Pinpoint the cell where the given text exists, returning its (x, y) midpoint coordinate. 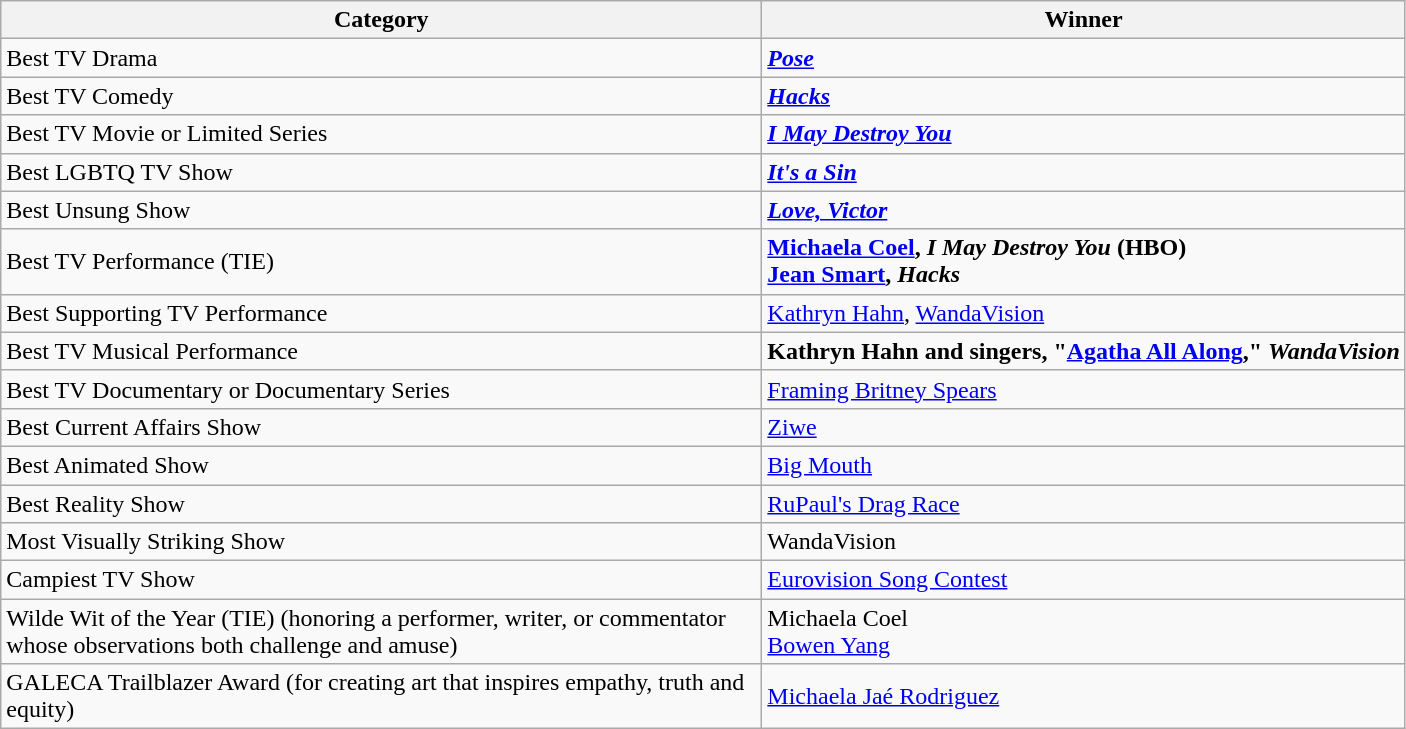
Michaela Coel Bowen Yang (1084, 632)
GALECA Trailblazer Award (for creating art that inspires empathy, truth and equity) (382, 696)
Ziwe (1084, 427)
Best Animated Show (382, 465)
Best TV Documentary or Documentary Series (382, 389)
Most Visually Striking Show (382, 542)
It's a Sin (1084, 172)
WandaVision (1084, 542)
Best TV Musical Performance (382, 351)
Category (382, 20)
Hacks (1084, 96)
Love, Victor (1084, 210)
Best Unsung Show (382, 210)
Michaela Coel, I May Destroy You (HBO) Jean Smart, Hacks (1084, 262)
Best TV Drama (382, 58)
Michaela Jaé Rodriguez (1084, 696)
I May Destroy You (1084, 134)
Best TV Comedy (382, 96)
Best Current Affairs Show (382, 427)
Pose (1084, 58)
Best Reality Show (382, 503)
Best TV Performance (TIE) (382, 262)
Wilde Wit of the Year (TIE) (honoring a performer, writer, or commentator whose observations both challenge and amuse) (382, 632)
Best TV Movie or Limited Series (382, 134)
Campiest TV Show (382, 580)
Best LGBTQ TV Show (382, 172)
RuPaul's Drag Race (1084, 503)
Best Supporting TV Performance (382, 313)
Framing Britney Spears (1084, 389)
Winner (1084, 20)
Kathryn Hahn, WandaVision (1084, 313)
Eurovision Song Contest (1084, 580)
Big Mouth (1084, 465)
Kathryn Hahn and singers, "Agatha All Along," WandaVision (1084, 351)
